Extract the [x, y] coordinate from the center of the cell holding the provided text.  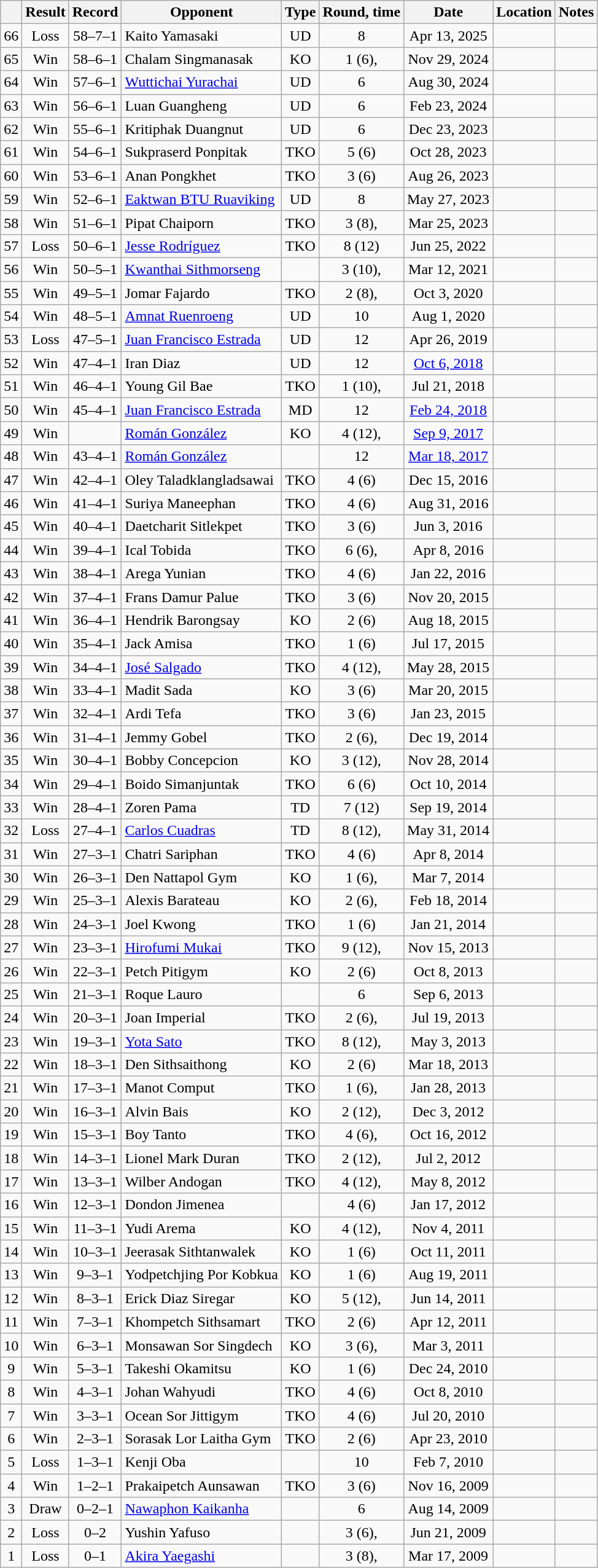
Ical Tobida [201, 550]
36–4–1 [95, 620]
66 [11, 36]
Jun 3, 2016 [448, 527]
Pipat Chaiporn [201, 222]
Aug 18, 2015 [448, 620]
21–3–1 [95, 994]
Luan Guangheng [201, 106]
Nov 20, 2015 [448, 597]
Type [301, 12]
Yushin Yafuso [201, 1532]
Erick Diaz Siregar [201, 1298]
11–3–1 [95, 1228]
Jan 17, 2012 [448, 1205]
Bobby Concepcion [201, 761]
Oct 16, 2012 [448, 1135]
Apr 8, 2016 [448, 550]
José Salgado [201, 667]
30 [11, 877]
6–3–1 [95, 1345]
13 [11, 1275]
65 [11, 59]
Sep 9, 2017 [448, 433]
8 (12) [362, 246]
Hendrik Barongsay [201, 620]
Nov 29, 2024 [448, 59]
15–3–1 [95, 1135]
24 [11, 1017]
57–6–1 [95, 82]
7–3–1 [95, 1322]
42 [11, 597]
52 [11, 363]
56 [11, 269]
Dondon Jimenea [201, 1205]
34–4–1 [95, 667]
May 8, 2012 [448, 1182]
22–3–1 [95, 971]
16–3–1 [95, 1111]
May 27, 2023 [448, 199]
Chatri Sariphan [201, 854]
9 (12), [362, 947]
Den Nattapol Gym [201, 877]
Khompetch Sithsamart [201, 1322]
16 [11, 1205]
31 [11, 854]
49–5–1 [95, 293]
Feb 23, 2024 [448, 106]
61 [11, 152]
Madit Sada [201, 691]
26 [11, 971]
Notes [576, 12]
Wuttichai Yurachai [201, 82]
20–3–1 [95, 1017]
Arega Yunian [201, 573]
55–6–1 [95, 129]
24–3–1 [95, 924]
Mar 25, 2023 [448, 222]
Feb 7, 2010 [448, 1462]
Oct 10, 2014 [448, 784]
27 [11, 947]
21 [11, 1088]
34 [11, 784]
Johan Wahyudi [201, 1392]
Chalam Singmanasak [201, 59]
42–4–1 [95, 480]
51–6–1 [95, 222]
3–3–1 [95, 1415]
20 [11, 1111]
May 28, 2015 [448, 667]
45–4–1 [95, 410]
Jul 20, 2010 [448, 1415]
Jun 21, 2009 [448, 1532]
May 31, 2014 [448, 831]
9 [11, 1368]
Result [45, 12]
57 [11, 246]
28 [11, 924]
12–3–1 [95, 1205]
29–4–1 [95, 784]
Yota Sato [201, 1041]
May 3, 2013 [448, 1041]
41 [11, 620]
30–4–1 [95, 761]
Nawaphon Kaikanha [201, 1509]
47 [11, 480]
Aug 19, 2011 [448, 1275]
Draw [45, 1509]
6 (6), [362, 550]
Opponent [201, 12]
10–3–1 [95, 1252]
27–3–1 [95, 854]
Joel Kwong [201, 924]
45 [11, 527]
2 [11, 1532]
55 [11, 293]
5 (12), [362, 1298]
38–4–1 [95, 573]
Dec 19, 2014 [448, 737]
Sep 19, 2014 [448, 807]
Mar 3, 2011 [448, 1345]
Jack Amisa [201, 643]
Apr 13, 2025 [448, 36]
50 [11, 410]
Mar 17, 2009 [448, 1556]
Oley Taladklangladsawai [201, 480]
0–2 [95, 1532]
52–6–1 [95, 199]
Feb 18, 2014 [448, 901]
Jun 25, 2022 [448, 246]
Jan 21, 2014 [448, 924]
Sukpraserd Ponpitak [201, 152]
19 [11, 1135]
Takeshi Okamitsu [201, 1368]
18–3–1 [95, 1065]
33–4–1 [95, 691]
47–5–1 [95, 340]
54 [11, 316]
28–4–1 [95, 807]
2–3–1 [95, 1439]
Jun 14, 2011 [448, 1298]
26–3–1 [95, 877]
39 [11, 667]
41–4–1 [95, 503]
31–4–1 [95, 737]
11 [11, 1322]
Alvin Bais [201, 1111]
39–4–1 [95, 550]
Boy Tanto [201, 1135]
3 (10), [362, 269]
Yudi Arema [201, 1228]
14 [11, 1252]
Sep 6, 2013 [448, 994]
17–3–1 [95, 1088]
Wilber Andogan [201, 1182]
3 (12), [362, 761]
Oct 8, 2010 [448, 1392]
Sorasak Lor Laitha Gym [201, 1439]
Jan 22, 2016 [448, 573]
Ocean Sor Jittigym [201, 1415]
Kritiphak Duangnut [201, 129]
MD [301, 410]
40 [11, 643]
Joan Imperial [201, 1017]
40–4–1 [95, 527]
Jemmy Gobel [201, 737]
35 [11, 761]
Akira Yaegashi [201, 1556]
Zoren Pama [201, 807]
Anan Pongkhet [201, 176]
Mar 18, 2017 [448, 457]
Daetcharit Sitlekpet [201, 527]
37 [11, 714]
58 [11, 222]
Oct 28, 2023 [448, 152]
5 (6) [362, 152]
Kenji Oba [201, 1462]
Roque Lauro [201, 994]
50–5–1 [95, 269]
43–4–1 [95, 457]
Boido Simanjuntak [201, 784]
23 [11, 1041]
54–6–1 [95, 152]
37–4–1 [95, 597]
8–3–1 [95, 1298]
9–3–1 [95, 1275]
Mar 20, 2015 [448, 691]
Mar 12, 2021 [448, 269]
29 [11, 901]
Manot Comput [201, 1088]
Jul 17, 2015 [448, 643]
Carlos Cuadras [201, 831]
Dec 3, 2012 [448, 1111]
64 [11, 82]
Frans Damur Palue [201, 597]
Dec 15, 2016 [448, 480]
Nov 4, 2011 [448, 1228]
48–5–1 [95, 316]
25–3–1 [95, 901]
Hirofumi Mukai [201, 947]
5–3–1 [95, 1368]
53–6–1 [95, 176]
Petch Pitigym [201, 971]
46 [11, 503]
Kwanthai Sithmorseng [201, 269]
Nov 28, 2014 [448, 761]
0–2–1 [95, 1509]
Lionel Mark Duran [201, 1158]
Den Sithsaithong [201, 1065]
19–3–1 [95, 1041]
Aug 30, 2024 [448, 82]
Dec 23, 2023 [448, 129]
58–7–1 [95, 36]
32 [11, 831]
7 [11, 1415]
63 [11, 106]
Nov 15, 2013 [448, 947]
13–3–1 [95, 1182]
Aug 26, 2023 [448, 176]
Round, time [362, 12]
Oct 8, 2013 [448, 971]
3 [11, 1509]
43 [11, 573]
Jul 19, 2013 [448, 1017]
59 [11, 199]
Jomar Fajardo [201, 293]
58–6–1 [95, 59]
49 [11, 433]
56–6–1 [95, 106]
1–2–1 [95, 1486]
48 [11, 457]
Aug 14, 2009 [448, 1509]
Iran Diaz [201, 363]
50–6–1 [95, 246]
Jul 21, 2018 [448, 386]
Aug 31, 2016 [448, 503]
27–4–1 [95, 831]
6 (6) [362, 784]
51 [11, 386]
2 (8), [362, 293]
Jeerasak Sithtanwalek [201, 1252]
Jan 23, 2015 [448, 714]
1–3–1 [95, 1462]
Oct 3, 2020 [448, 293]
4 [11, 1486]
53 [11, 340]
Young Gil Bae [201, 386]
Suriya Maneephan [201, 503]
44 [11, 550]
25 [11, 994]
Feb 24, 2018 [448, 410]
Date [448, 12]
17 [11, 1182]
23–3–1 [95, 947]
62 [11, 129]
Alexis Barateau [201, 901]
Oct 6, 2018 [448, 363]
Apr 23, 2010 [448, 1439]
7 (12) [362, 807]
4–3–1 [95, 1392]
46–4–1 [95, 386]
36 [11, 737]
Location [524, 12]
Jan 28, 2013 [448, 1088]
Prakaipetch Aunsawan [201, 1486]
Jesse Rodríguez [201, 246]
Oct 11, 2011 [448, 1252]
Apr 12, 2011 [448, 1322]
1 [11, 1556]
Kaito Yamasaki [201, 36]
4 (6), [362, 1135]
47–4–1 [95, 363]
0–1 [95, 1556]
Monsawan Sor Singdech [201, 1345]
Apr 26, 2019 [448, 340]
15 [11, 1228]
Ardi Tefa [201, 714]
14–3–1 [95, 1158]
Yodpetchjing Por Kobkua [201, 1275]
Apr 8, 2014 [448, 854]
33 [11, 807]
22 [11, 1065]
Nov 16, 2009 [448, 1486]
35–4–1 [95, 643]
38 [11, 691]
Record [95, 12]
Aug 1, 2020 [448, 316]
Mar 7, 2014 [448, 877]
32–4–1 [95, 714]
1 (10), [362, 386]
Amnat Ruenroeng [201, 316]
Mar 18, 2013 [448, 1065]
Dec 24, 2010 [448, 1368]
18 [11, 1158]
60 [11, 176]
5 [11, 1462]
Eaktwan BTU Ruaviking [201, 199]
Jul 2, 2012 [448, 1158]
